Detect which cell encompasses the target text, then output its (X, Y) center coordinate. 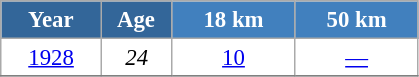
1928 (52, 58)
— (356, 58)
Age (136, 20)
10 (234, 58)
Year (52, 20)
24 (136, 58)
50 km (356, 20)
18 km (234, 20)
